Pinpoint the cell where the given text exists, returning its [X, Y] midpoint coordinate. 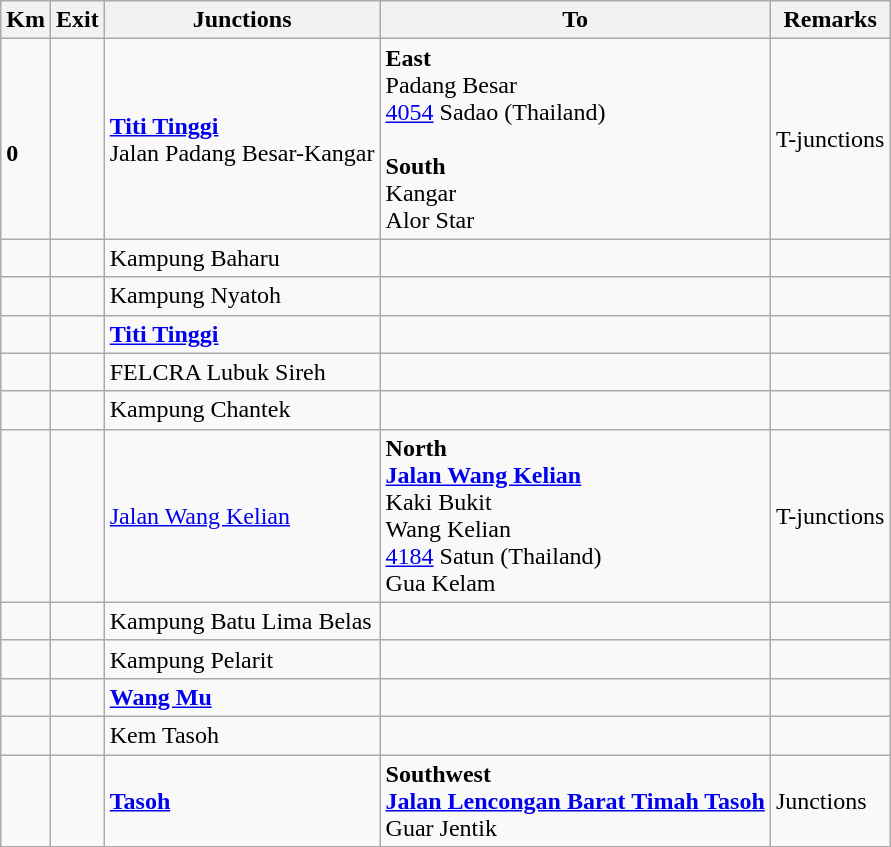
Southwest Jalan Lencongan Barat Timah TasohGuar Jentik [575, 800]
Kampung Nyatoh [242, 296]
East Padang Besar4054 Sadao (Thailand)South Kangar Alor Star [575, 139]
North Jalan Wang Kelian Kaki Bukit Wang Kelian4184 Satun (Thailand) Gua Kelam [575, 516]
Wang Mu [242, 697]
0 [26, 139]
Tasoh [242, 800]
To [575, 20]
Kampung Baharu [242, 258]
Kampung Pelarit [242, 659]
Kampung Chantek [242, 410]
Jalan Wang Kelian [242, 516]
Km [26, 20]
FELCRA Lubuk Sireh [242, 372]
Titi Tinggi [242, 334]
Kampung Batu Lima Belas [242, 621]
Titi Tinggi Jalan Padang Besar-Kangar [242, 139]
Kem Tasoh [242, 735]
Exit [77, 20]
Remarks [830, 20]
